Find where the given text appears and provide that cell's center as [x, y] coordinate. 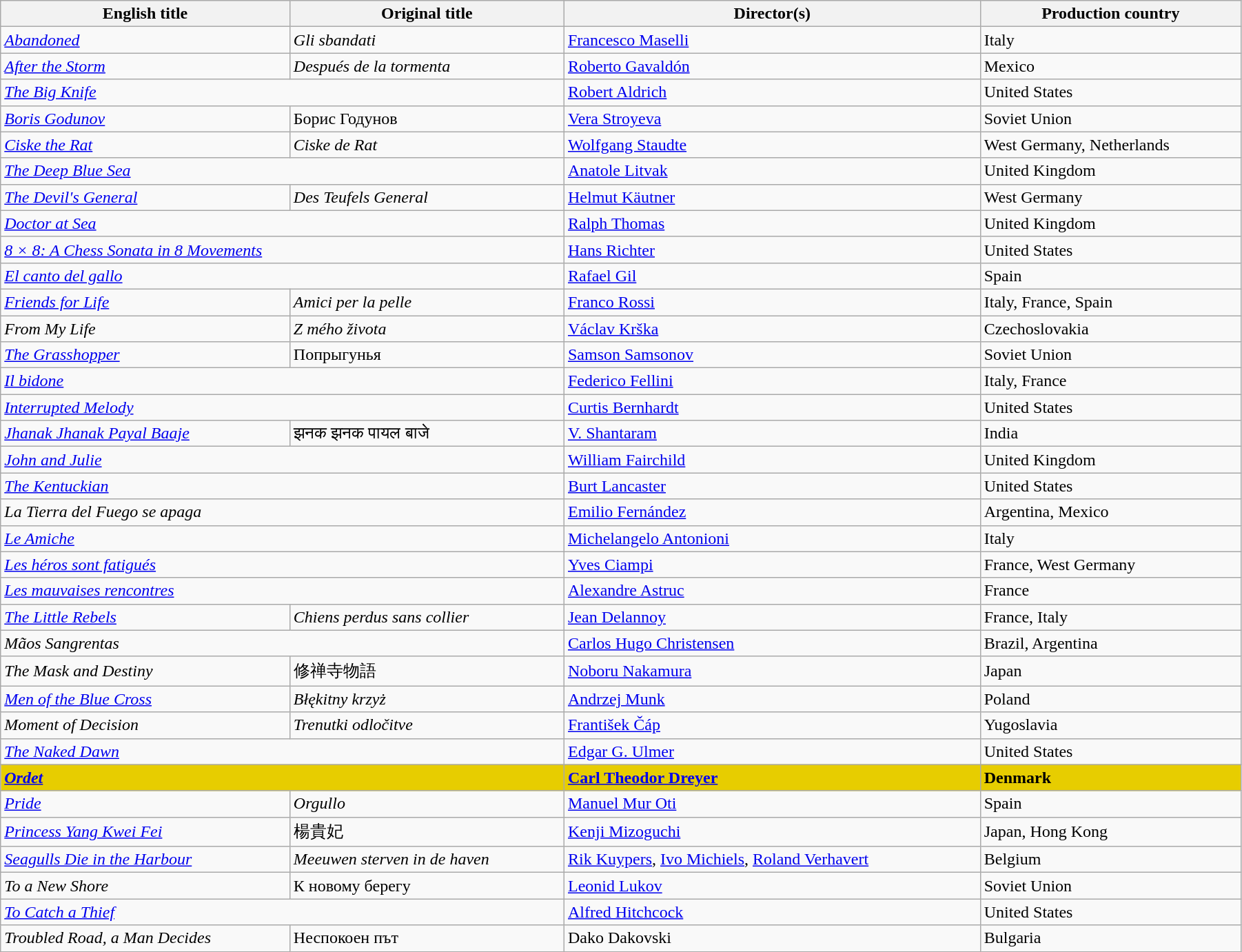
William Fairchild [772, 460]
Brazil, Argentina [1110, 643]
Dako Dakovski [772, 938]
Попрыгунья [427, 355]
Noboru Nakamura [772, 671]
Japan, Hong Kong [1110, 831]
Moment of Decision [145, 725]
Burt Lancaster [772, 486]
Des Teufels General [427, 197]
Helmut Käutner [772, 197]
Les mauvaises rencontres [283, 591]
Carl Theodor Dreyer [772, 778]
The Grasshopper [145, 355]
Roberto Gavaldón [772, 66]
Alfred Hitchcock [772, 912]
Mãos Sangrentas [283, 643]
From My Life [145, 329]
Orgullo [427, 804]
Chiens perdus sans collier [427, 617]
Czechoslovakia [1110, 329]
The Deep Blue Sea [283, 171]
झनक झनक पायल बाजे [427, 434]
To a New Shore [145, 886]
Princess Yang Kwei Fei [145, 831]
V. Shantaram [772, 434]
Борис Годунов [427, 119]
La Tierra del Fuego se apaga [283, 512]
Jean Delannoy [772, 617]
Federico Fellini [772, 381]
The Naked Dawn [283, 751]
Carlos Hugo Christensen [772, 643]
楊貴妃 [427, 831]
West Germany, Netherlands [1110, 145]
Interrupted Melody [283, 407]
Men of the Blue Cross [145, 699]
Trenutki odločitve [427, 725]
修禅寺物語 [427, 671]
Alexandre Astruc [772, 591]
Gli sbandati [427, 40]
Japan [1110, 671]
Seagulls Die in the Harbour [145, 860]
Meeuwen sterven in de haven [427, 860]
Manuel Mur Oti [772, 804]
Edgar G. Ulmer [772, 751]
Vera Stroyeva [772, 119]
Z mého života [427, 329]
Ralph Thomas [772, 223]
Francesco Maselli [772, 40]
Rafael Gil [772, 276]
Denmark [1110, 778]
The Little Rebels [145, 617]
Abandoned [145, 40]
Troubled Road, a Man Decides [145, 938]
Original title [427, 14]
Les héros sont fatigués [283, 565]
Pride [145, 804]
Неспокоен път [427, 938]
Belgium [1110, 860]
Václav Krška [772, 329]
Le Amiche [283, 538]
Wolfgang Staudte [772, 145]
Italy, France [1110, 381]
France, West Germany [1110, 565]
Curtis Bernhardt [772, 407]
Robert Aldrich [772, 92]
Bulgaria [1110, 938]
František Čáp [772, 725]
Production country [1110, 14]
Friends for Life [145, 302]
Il bidone [283, 381]
Argentina, Mexico [1110, 512]
Ciske the Rat [145, 145]
Kenji Mizoguchi [772, 831]
Mexico [1110, 66]
To Catch a Thief [283, 912]
West Germany [1110, 197]
Italy, France, Spain [1110, 302]
Franco Rossi [772, 302]
Director(s) [772, 14]
India [1110, 434]
Ciske de Rat [427, 145]
Michelangelo Antonioni [772, 538]
Rik Kuypers, Ivo Michiels, Roland Verhavert [772, 860]
Poland [1110, 699]
Leonid Lukov [772, 886]
Anatole Litvak [772, 171]
Ordet [283, 778]
Doctor at Sea [283, 223]
The Devil's General [145, 197]
Boris Godunov [145, 119]
Después de la tormenta [427, 66]
Yves Ciampi [772, 565]
El canto del gallo [283, 276]
Hans Richter [772, 250]
The Kentuckian [283, 486]
Jhanak Jhanak Payal Baaje [145, 434]
Błękitny krzyż [427, 699]
The Mask and Destiny [145, 671]
After the Storm [145, 66]
Andrzej Munk [772, 699]
Emilio Fernández [772, 512]
English title [145, 14]
Yugoslavia [1110, 725]
Amici per la pelle [427, 302]
К новому берегу [427, 886]
France, Italy [1110, 617]
John and Julie [283, 460]
France [1110, 591]
8 × 8: A Chess Sonata in 8 Movements [283, 250]
The Big Knife [283, 92]
Samson Samsonov [772, 355]
